Provide the (X, Y) coordinate of the cell's center where the given text is located.  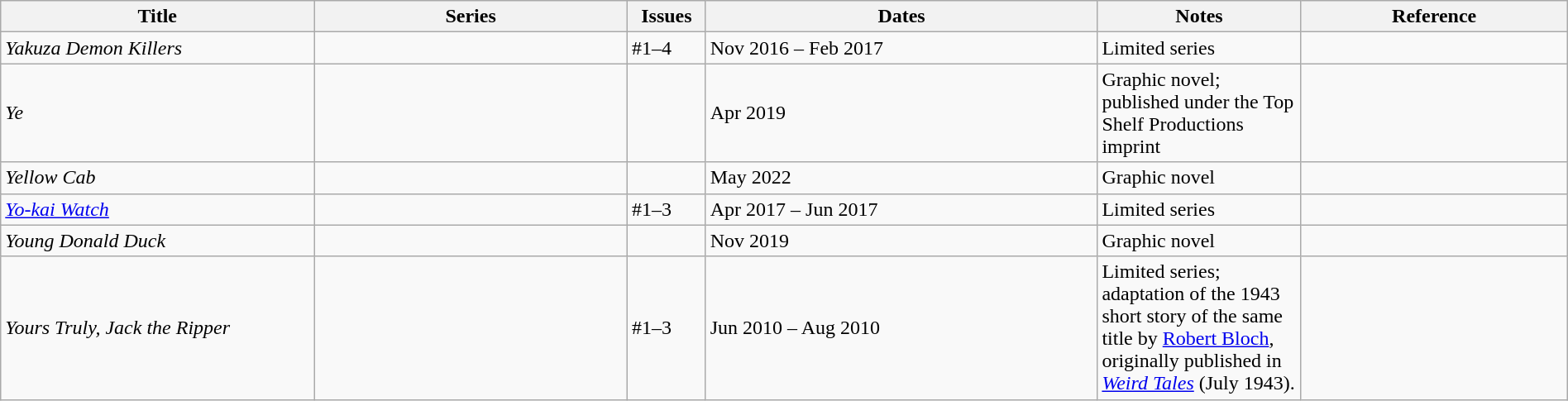
#1–4 (667, 48)
Nov 2016 – Feb 2017 (901, 48)
Jun 2010 – Aug 2010 (901, 327)
Title (157, 17)
Nov 2019 (901, 241)
Yakuza Demon Killers (157, 48)
Apr 2017 – Jun 2017 (901, 209)
Series (471, 17)
Ye (157, 112)
Apr 2019 (901, 112)
Yo-kai Watch (157, 209)
Young Donald Duck (157, 241)
Yellow Cab (157, 178)
Dates (901, 17)
Limited series; adaptation of the 1943 short story of the same title by Robert Bloch, originally published in Weird Tales (July 1943). (1199, 327)
Graphic novel; published under the Top Shelf Productions imprint (1199, 112)
Issues (667, 17)
Reference (1434, 17)
Yours Truly, Jack the Ripper (157, 327)
May 2022 (901, 178)
Notes (1199, 17)
